Output the [x, y] coordinate of the center of the cell containing the given text.  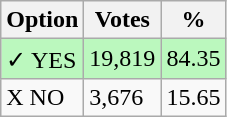
19,819 [122, 59]
84.35 [194, 59]
15.65 [194, 97]
Votes [122, 20]
X NO [42, 97]
✓ YES [42, 59]
3,676 [122, 97]
Option [42, 20]
% [194, 20]
